Provide the (X, Y) coordinate of the cell's center where the given text is located.  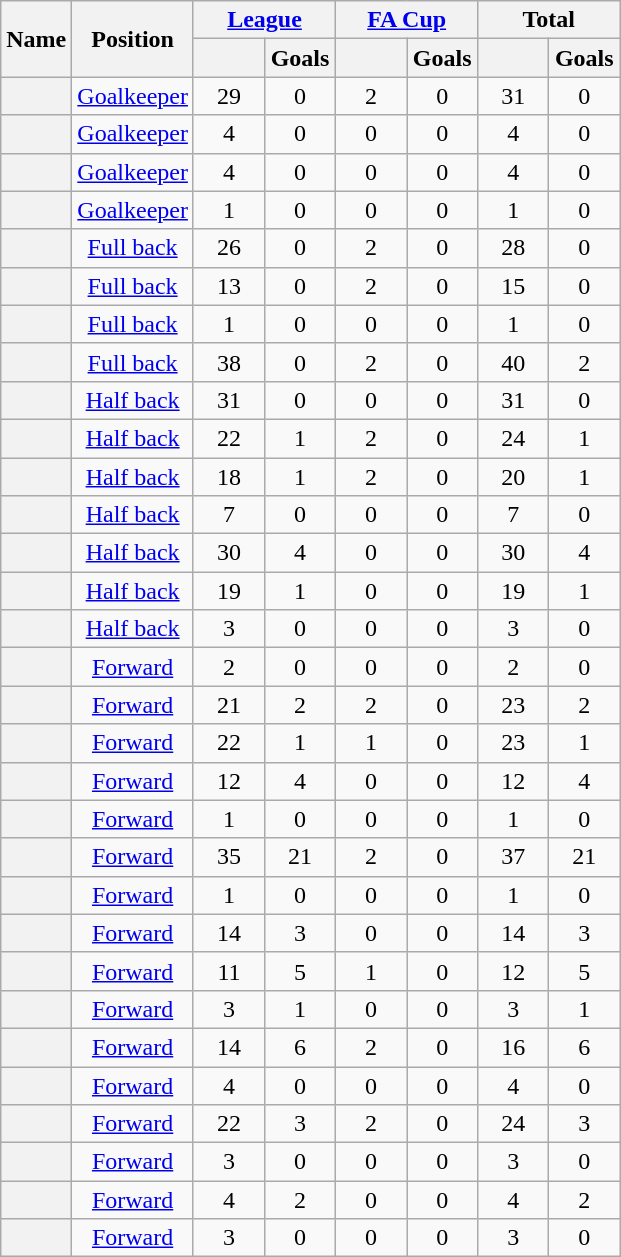
11 (228, 971)
Name (36, 39)
18 (228, 477)
20 (514, 477)
Position (133, 39)
38 (228, 362)
15 (514, 286)
Total (549, 20)
16 (514, 1047)
28 (514, 248)
FA Cup (407, 20)
35 (228, 857)
40 (514, 362)
37 (514, 857)
29 (228, 96)
League (264, 20)
26 (228, 248)
13 (228, 286)
